Output the [x, y] coordinate of the center of the cell containing the given text.  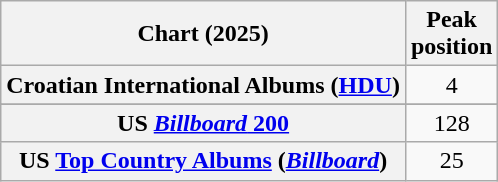
Croatian International Albums (HDU) [204, 85]
US Top Country Albums (Billboard) [204, 161]
US Billboard 200 [204, 123]
Chart (2025) [204, 34]
25 [451, 161]
128 [451, 123]
4 [451, 85]
Peakposition [451, 34]
